Scan for the cell matching the given text and deliver its (x, y) coordinate at center. 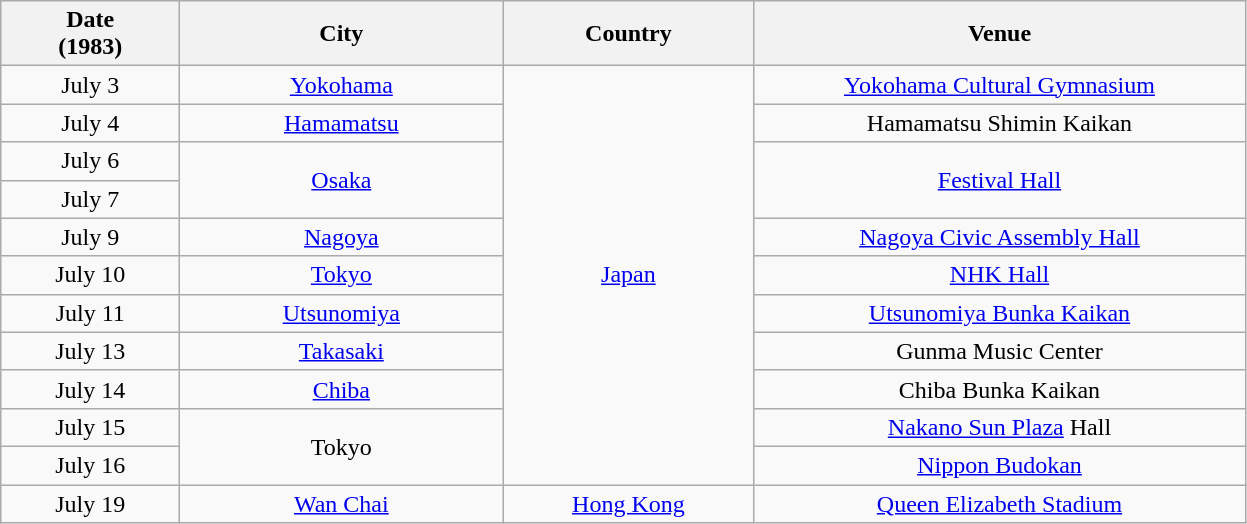
Hong Kong (628, 503)
Nakano Sun Plaza Hall (1000, 427)
July 6 (90, 161)
July 16 (90, 465)
Festival Hall (1000, 180)
July 3 (90, 85)
July 15 (90, 427)
Utsunomiya (342, 313)
Chiba (342, 389)
Hamamatsu Shimin Kaikan (1000, 123)
NHK Hall (1000, 275)
Yokohama Cultural Gymnasium (1000, 85)
Date(1983) (90, 34)
Venue (1000, 34)
July 10 (90, 275)
July 4 (90, 123)
Chiba Bunka Kaikan (1000, 389)
Nagoya (342, 237)
Gunma Music Center (1000, 351)
July 14 (90, 389)
July 19 (90, 503)
July 7 (90, 199)
Hamamatsu (342, 123)
July 9 (90, 237)
Takasaki (342, 351)
Queen Elizabeth Stadium (1000, 503)
Nippon Budokan (1000, 465)
July 11 (90, 313)
July 13 (90, 351)
Nagoya Civic Assembly Hall (1000, 237)
Utsunomiya Bunka Kaikan (1000, 313)
City (342, 34)
Osaka (342, 180)
Wan Chai (342, 503)
Japan (628, 276)
Yokohama (342, 85)
Country (628, 34)
